From the cell containing the given text, extract its center point as (X, Y) coordinate. 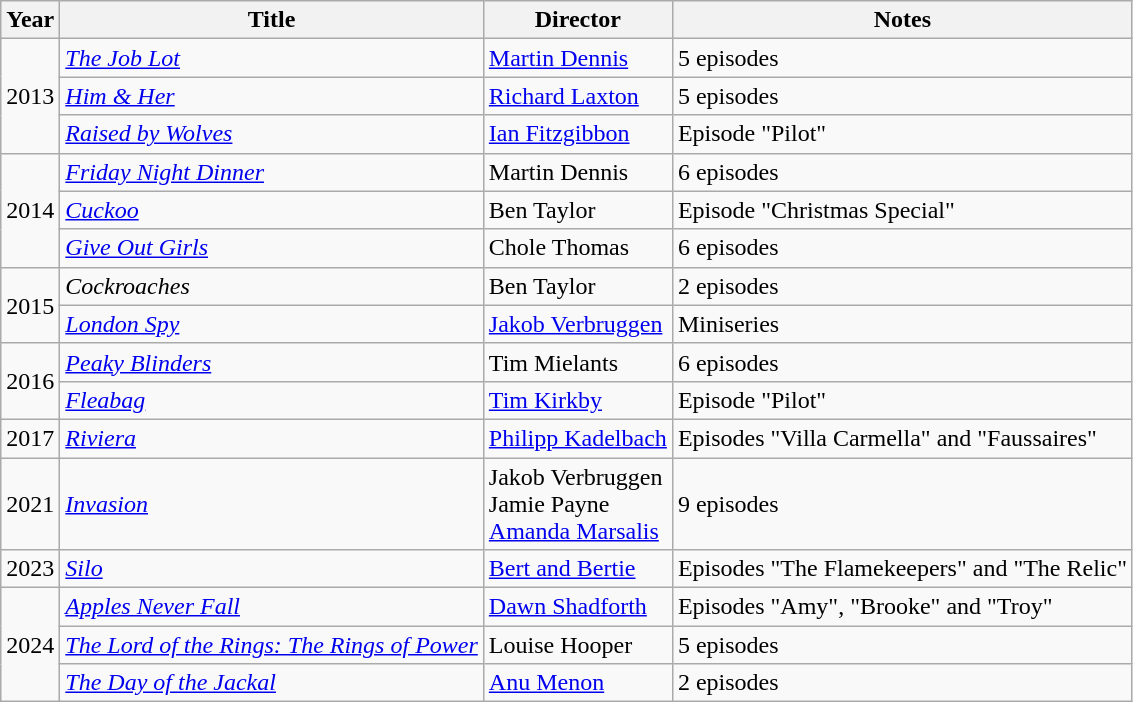
Tim Kirkby (578, 400)
Jakob Verbruggen (578, 324)
2013 (30, 96)
2016 (30, 381)
Episodes "Villa Carmella" and "Faussaires" (902, 438)
2015 (30, 305)
Jakob VerbruggenJamie PayneAmanda Marsalis (578, 504)
9 episodes (902, 504)
Riviera (272, 438)
The Lord of the Rings: The Rings of Power (272, 645)
Philipp Kadelbach (578, 438)
Bert and Bertie (578, 569)
2021 (30, 504)
Notes (902, 20)
Episodes "The Flamekeepers" and "The Relic" (902, 569)
Fleabag (272, 400)
Director (578, 20)
Tim Mielants (578, 362)
Louise Hooper (578, 645)
Friday Night Dinner (272, 172)
Title (272, 20)
Give Out Girls (272, 248)
Him & Her (272, 96)
2024 (30, 645)
Raised by Wolves (272, 134)
Peaky Blinders (272, 362)
Year (30, 20)
The Job Lot (272, 58)
Invasion (272, 504)
Episode "Christmas Special" (902, 210)
2014 (30, 210)
Dawn Shadforth (578, 607)
Episodes "Amy", "Brooke" and "Troy" (902, 607)
Miniseries (902, 324)
The Day of the Jackal (272, 683)
Richard Laxton (578, 96)
Cuckoo (272, 210)
London Spy (272, 324)
Silo (272, 569)
2017 (30, 438)
2023 (30, 569)
Ian Fitzgibbon (578, 134)
Chole Thomas (578, 248)
Anu Menon (578, 683)
Cockroaches (272, 286)
Apples Never Fall (272, 607)
